Search for the cell housing the specified text and yield its [x, y] center coordinate. 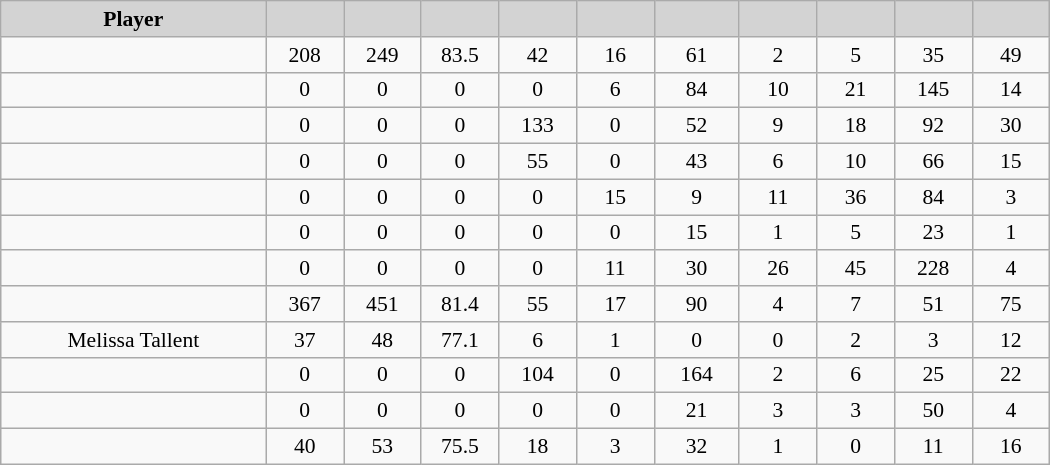
75 [1011, 304]
61 [696, 55]
42 [538, 55]
22 [1011, 375]
50 [933, 411]
45 [856, 269]
12 [1011, 340]
23 [933, 233]
451 [383, 304]
92 [933, 126]
17 [615, 304]
49 [1011, 55]
43 [696, 162]
53 [383, 447]
66 [933, 162]
249 [383, 55]
83.5 [460, 55]
35 [933, 55]
228 [933, 269]
14 [1011, 90]
367 [305, 304]
25 [933, 375]
77.1 [460, 340]
145 [933, 90]
81.4 [460, 304]
36 [856, 197]
Player [134, 19]
Melissa Tallent [134, 340]
26 [778, 269]
48 [383, 340]
52 [696, 126]
104 [538, 375]
133 [538, 126]
75.5 [460, 447]
37 [305, 340]
164 [696, 375]
51 [933, 304]
32 [696, 447]
90 [696, 304]
40 [305, 447]
208 [305, 55]
7 [856, 304]
